Search for the cell housing the specified text and yield its (X, Y) center coordinate. 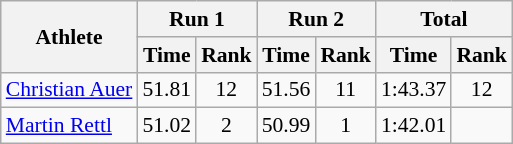
Christian Auer (70, 90)
51.02 (166, 126)
Run 1 (196, 19)
Martin Rettl (70, 126)
50.99 (286, 126)
Athlete (70, 36)
1 (346, 126)
51.56 (286, 90)
Total (444, 19)
Run 2 (316, 19)
51.81 (166, 90)
1:42.01 (414, 126)
1:43.37 (414, 90)
11 (346, 90)
2 (226, 126)
